Return the [x, y] coordinate for the center point of the cell that contains the specified text.  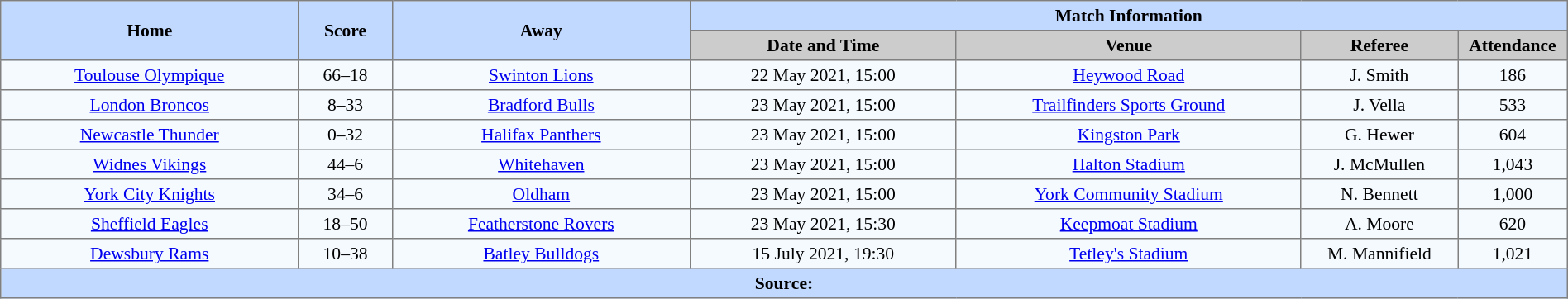
London Broncos [150, 105]
Oldham [541, 194]
186 [1513, 75]
10–38 [346, 254]
Featherstone Rovers [541, 224]
Referee [1379, 45]
York City Knights [150, 194]
18–50 [346, 224]
Venue [1128, 45]
Batley Bulldogs [541, 254]
Score [346, 31]
Swinton Lions [541, 75]
0–32 [346, 135]
York Community Stadium [1128, 194]
N. Bennett [1379, 194]
23 May 2021, 15:30 [823, 224]
G. Hewer [1379, 135]
Whitehaven [541, 164]
34–6 [346, 194]
Away [541, 31]
J. Smith [1379, 75]
Date and Time [823, 45]
Halton Stadium [1128, 164]
M. Mannifield [1379, 254]
J. Vella [1379, 105]
Kingston Park [1128, 135]
1,043 [1513, 164]
22 May 2021, 15:00 [823, 75]
Match Information [1128, 16]
1,021 [1513, 254]
Heywood Road [1128, 75]
Sheffield Eagles [150, 224]
15 July 2021, 19:30 [823, 254]
66–18 [346, 75]
Widnes Vikings [150, 164]
Keepmoat Stadium [1128, 224]
8–33 [346, 105]
1,000 [1513, 194]
J. McMullen [1379, 164]
Trailfinders Sports Ground [1128, 105]
533 [1513, 105]
Bradford Bulls [541, 105]
Home [150, 31]
Source: [784, 283]
A. Moore [1379, 224]
44–6 [346, 164]
Attendance [1513, 45]
620 [1513, 224]
Toulouse Olympique [150, 75]
Halifax Panthers [541, 135]
Dewsbury Rams [150, 254]
Tetley's Stadium [1128, 254]
604 [1513, 135]
Newcastle Thunder [150, 135]
